Locate the cell with the specified text and output its (X, Y) center coordinate. 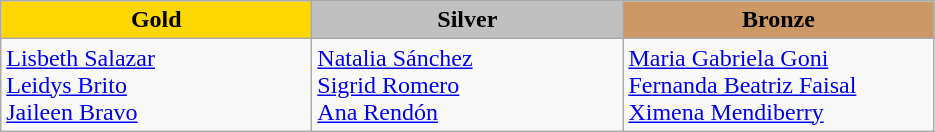
Lisbeth SalazarLeidys BritoJaileen Bravo (156, 85)
Gold (156, 20)
Silver (468, 20)
Bronze (778, 20)
Natalia SánchezSigrid RomeroAna Rendón (468, 85)
Maria Gabriela GoniFernanda Beatriz FaisalXimena Mendiberry (778, 85)
